Capture the cell that displays the provided text and extract its (x, y) central coordinate. 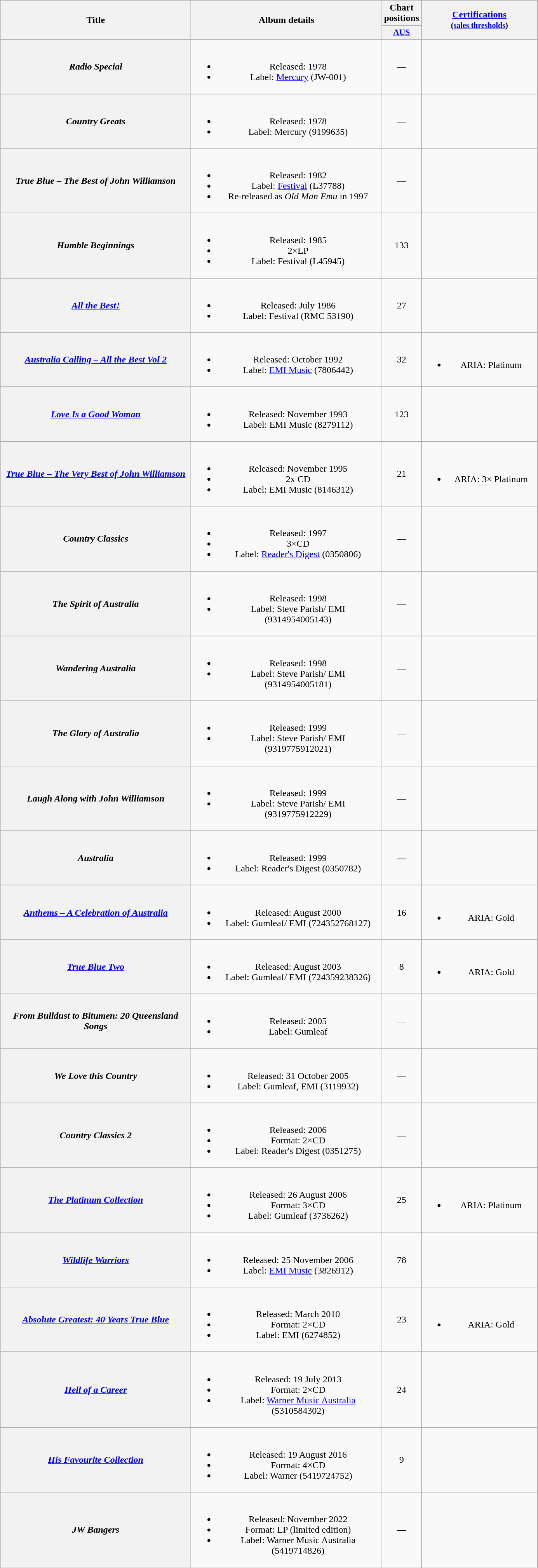
From Bulldust to Bitumen: 20 Queensland Songs (96, 1021)
8 (402, 967)
Released: 1978Label: Mercury (JW-001) (287, 66)
Australia (96, 858)
32 (402, 360)
Released: 19973×CDLabel: Reader's Digest (0350806) (287, 538)
Released: 1998Label: Steve Parish/ EMI (9314954005181) (287, 668)
24 (402, 1390)
Certifications(sales thresholds) (479, 20)
The Spirit of Australia (96, 604)
123 (402, 414)
Released: 1998Label: Steve Parish/ EMI (9314954005143) (287, 604)
JW Bangers (96, 1530)
True Blue – The Very Best of John Williamson (96, 474)
16 (402, 912)
Hell of a Career (96, 1390)
25 (402, 1200)
Chart positions (402, 13)
Australia Calling – All the Best Vol 2 (96, 360)
133 (402, 246)
Released: 1978Label: Mercury (9199635) (287, 121)
Released: 26 August 2006Format: 3×CDLabel: Gumleaf (3736262) (287, 1200)
Released: August 2000Label: Gumleaf/ EMI (724352768127) (287, 912)
Country Greats (96, 121)
Released: 19 July 2013Format: 2×CDLabel: Warner Music Australia (5310584302) (287, 1390)
Released: 1999Label: Steve Parish/ EMI (9319775912021) (287, 733)
Released: 2006Format: 2×CDLabel: Reader's Digest (0351275) (287, 1135)
Released: 1999Label: Reader's Digest (0350782) (287, 858)
Released: March 2010Format: 2×CDLabel: EMI (6274852) (287, 1319)
The Platinum Collection (96, 1200)
Released: 19852×LPLabel: Festival (L45945) (287, 246)
Anthems – A Celebration of Australia (96, 912)
27 (402, 305)
ARIA: 3× Platinum (479, 474)
Absolute Greatest: 40 Years True Blue (96, 1319)
Country Classics (96, 538)
78 (402, 1260)
Wandering Australia (96, 668)
Released: 25 November 2006Label: EMI Music (3826912) (287, 1260)
21 (402, 474)
Released: November 19952x CDLabel: EMI Music (8146312) (287, 474)
23 (402, 1319)
Released: 2005Label: Gumleaf (287, 1021)
The Glory of Australia (96, 733)
All the Best! (96, 305)
Humble Beginnings (96, 246)
Released: 31 October 2005Label: Gumleaf, EMI (3119932) (287, 1075)
Released: 1999Label: Steve Parish/ EMI (9319775912229) (287, 798)
His Favourite Collection (96, 1460)
Wildlife Warriors (96, 1260)
Love Is a Good Woman (96, 414)
Title (96, 20)
9 (402, 1460)
Released: August 2003Label: Gumleaf/ EMI (724359238326) (287, 967)
Album details (287, 20)
Released: November 2022Format: LP (limited edition)Label: Warner Music Australia (5419714826) (287, 1530)
Radio Special (96, 66)
True Blue Two (96, 967)
We Love this Country (96, 1075)
Released: November 1993Label: EMI Music (8279112) (287, 414)
True Blue – The Best of John Williamson (96, 181)
Released: 19 August 2016Format: 4×CDLabel: Warner (5419724752) (287, 1460)
Released: July 1986Label: Festival (RMC 53190) (287, 305)
AUS (402, 33)
Country Classics 2 (96, 1135)
Released: October 1992Label: EMI Music (7806442) (287, 360)
Released: 1982Label: Festival (L37788)Re-released as Old Man Emu in 1997 (287, 181)
Laugh Along with John Williamson (96, 798)
